Locate the cell with the specified text and output its [x, y] center coordinate. 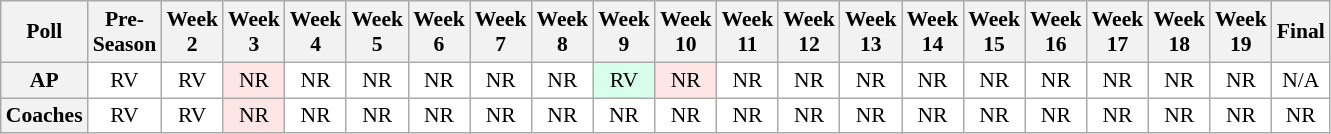
Week9 [624, 32]
N/A [1301, 80]
Week6 [439, 32]
Pre-Season [125, 32]
Coaches [44, 116]
Week3 [254, 32]
Week7 [501, 32]
Week19 [1241, 32]
Week4 [316, 32]
Week2 [192, 32]
Week12 [809, 32]
Week13 [871, 32]
Week10 [686, 32]
Week14 [933, 32]
Week16 [1056, 32]
Week8 [562, 32]
Final [1301, 32]
Week18 [1179, 32]
Week11 [748, 32]
Poll [44, 32]
AP [44, 80]
Week15 [994, 32]
Week17 [1118, 32]
Week5 [377, 32]
